Return the (X, Y) coordinate for the center point of the cell that contains the specified text.  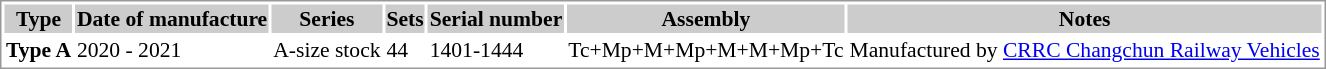
Series (327, 18)
Manufactured by CRRC Changchun Railway Vehicles (1084, 50)
Sets (405, 18)
Type A (38, 50)
Assembly (706, 18)
Serial number (496, 18)
A-size stock (327, 50)
2020 - 2021 (172, 50)
44 (405, 50)
Notes (1084, 18)
1401-1444 (496, 50)
Date of manufacture (172, 18)
Tc+Mp+M+Mp+M+M+Mp+Tc (706, 50)
Type (38, 18)
